Scan for the cell matching the given text and deliver its (x, y) coordinate at center. 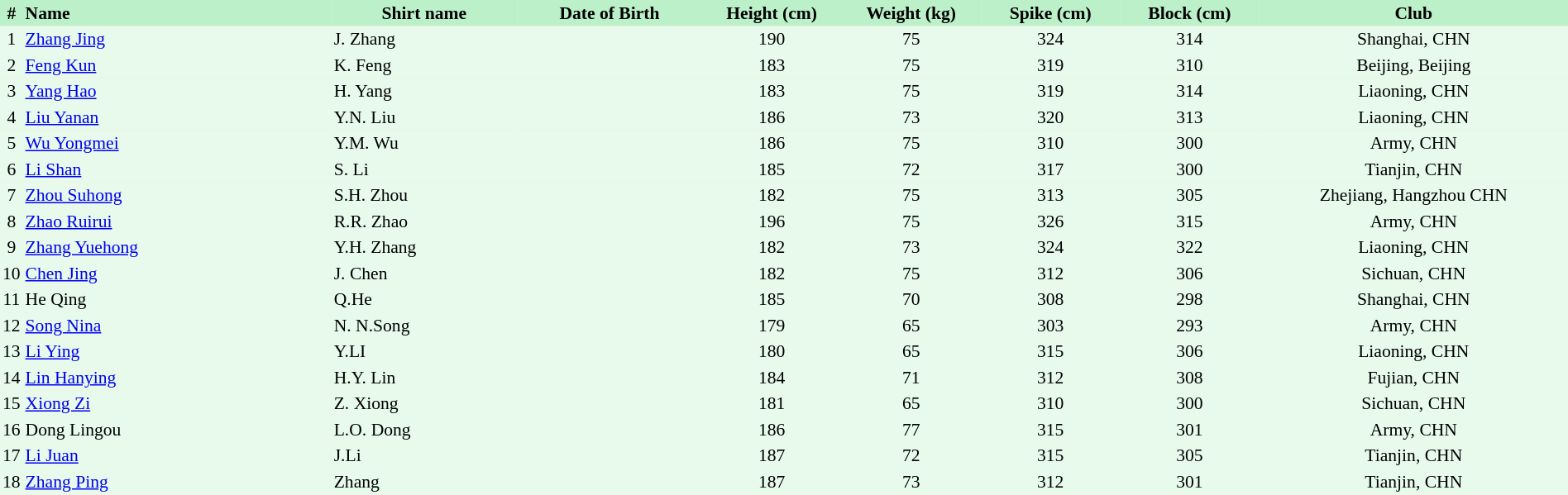
Chen Jing (177, 274)
R.R. Zhao (424, 221)
Y.N. Liu (424, 117)
Height (cm) (772, 13)
Dong Lingou (177, 430)
Yang Hao (177, 91)
9 (12, 248)
Date of Birth (610, 13)
H.Y. Lin (424, 378)
Block (cm) (1189, 13)
326 (1050, 221)
S.H. Zhou (424, 195)
3 (12, 91)
Fujian, CHN (1414, 378)
180 (772, 352)
Li Ying (177, 352)
5 (12, 144)
298 (1189, 299)
Feng Kun (177, 65)
# (12, 13)
He Qing (177, 299)
Club (1414, 13)
H. Yang (424, 91)
15 (12, 403)
70 (911, 299)
Song Nina (177, 326)
Y.M. Wu (424, 144)
Li Shan (177, 169)
7 (12, 195)
181 (772, 403)
Spike (cm) (1050, 13)
8 (12, 221)
317 (1050, 169)
Zhang Ping (177, 482)
Zhejiang, Hangzhou CHN (1414, 195)
N. N.Song (424, 326)
18 (12, 482)
Shirt name (424, 13)
71 (911, 378)
K. Feng (424, 65)
196 (772, 221)
Zhang (424, 482)
J. Chen (424, 274)
322 (1189, 248)
6 (12, 169)
Zhao Ruirui (177, 221)
Zhang Jing (177, 40)
Z. Xiong (424, 403)
Wu Yongmei (177, 144)
Zhou Suhong (177, 195)
12 (12, 326)
Xiong Zi (177, 403)
16 (12, 430)
293 (1189, 326)
17 (12, 456)
Weight (kg) (911, 13)
14 (12, 378)
Li Juan (177, 456)
Q.He (424, 299)
Beijing, Beijing (1414, 65)
10 (12, 274)
Lin Hanying (177, 378)
Y.LI (424, 352)
Y.H. Zhang (424, 248)
Name (177, 13)
13 (12, 352)
J. Zhang (424, 40)
Zhang Yuehong (177, 248)
77 (911, 430)
11 (12, 299)
J.Li (424, 456)
4 (12, 117)
179 (772, 326)
S. Li (424, 169)
320 (1050, 117)
L.O. Dong (424, 430)
190 (772, 40)
Liu Yanan (177, 117)
1 (12, 40)
184 (772, 378)
2 (12, 65)
303 (1050, 326)
